For the text-containing cell, return its midpoint in (X, Y) coordinate format. 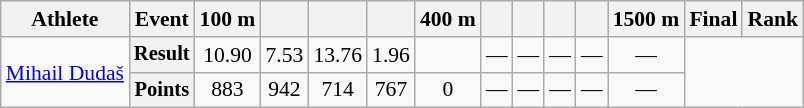
Mihail Dudaš (65, 72)
Athlete (65, 19)
400 m (448, 19)
714 (338, 90)
1.96 (391, 55)
13.76 (338, 55)
Event (162, 19)
7.53 (284, 55)
0 (448, 90)
767 (391, 90)
100 m (228, 19)
Final (713, 19)
Points (162, 90)
942 (284, 90)
10.90 (228, 55)
Rank (772, 19)
1500 m (646, 19)
Result (162, 55)
883 (228, 90)
